Extract the (X, Y) coordinate from the center of the cell holding the provided text.  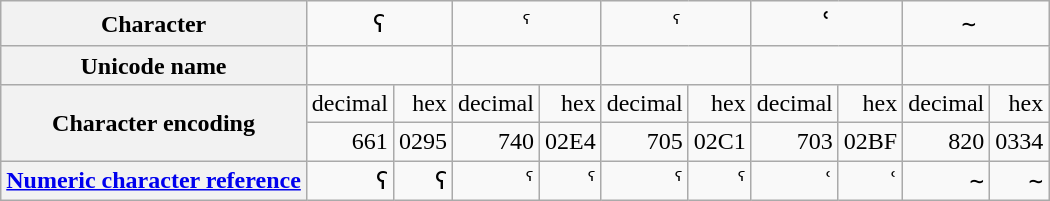
703 (794, 141)
Numeric character reference (154, 180)
02C1 (720, 141)
Unicode name (154, 65)
0295 (422, 141)
02E4 (570, 141)
820 (946, 141)
0334 (1020, 141)
705 (644, 141)
Character encoding (154, 122)
740 (496, 141)
Character (154, 24)
02BF (870, 141)
661 (350, 141)
